Locate the cell with the specified text and output its (x, y) center coordinate. 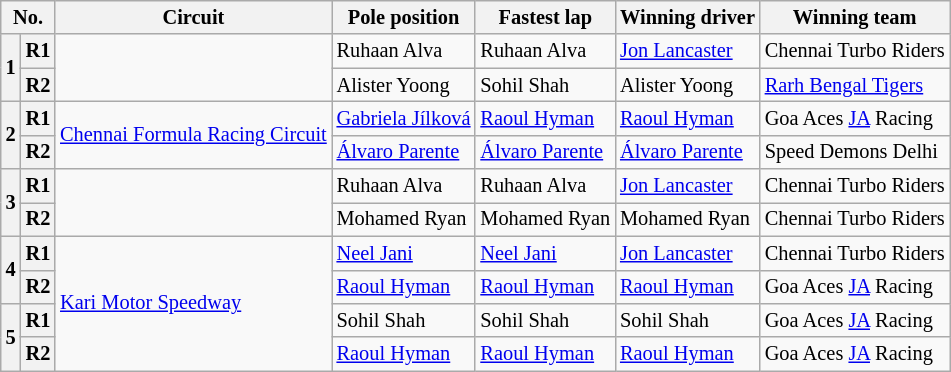
Fastest lap (545, 17)
Rarh Bengal Tigers (855, 85)
Circuit (193, 17)
5 (11, 336)
4 (11, 270)
Winning team (855, 17)
Gabriela Jílková (404, 118)
Chennai Formula Racing Circuit (193, 134)
Winning driver (688, 17)
Kari Motor Speedway (193, 304)
No. (28, 17)
1 (11, 68)
3 (11, 202)
Pole position (404, 17)
Speed Demons Delhi (855, 152)
2 (11, 134)
